Return the [X, Y] coordinate for the center point of the cell that contains the specified text.  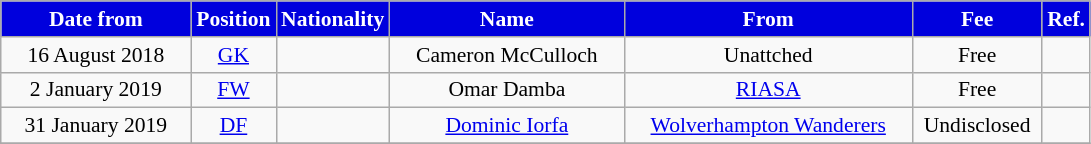
Position [234, 19]
31 January 2019 [96, 126]
Dominic Iorfa [506, 126]
Wolverhampton Wanderers [768, 126]
Undisclosed [977, 126]
16 August 2018 [96, 55]
From [768, 19]
RIASA [768, 90]
Unattched [768, 55]
Name [506, 19]
Nationality [332, 19]
Ref. [1066, 19]
2 January 2019 [96, 90]
Fee [977, 19]
DF [234, 126]
Cameron McCulloch [506, 55]
Omar Damba [506, 90]
Date from [96, 19]
GK [234, 55]
FW [234, 90]
